From the cell containing the given text, extract its center point as (X, Y) coordinate. 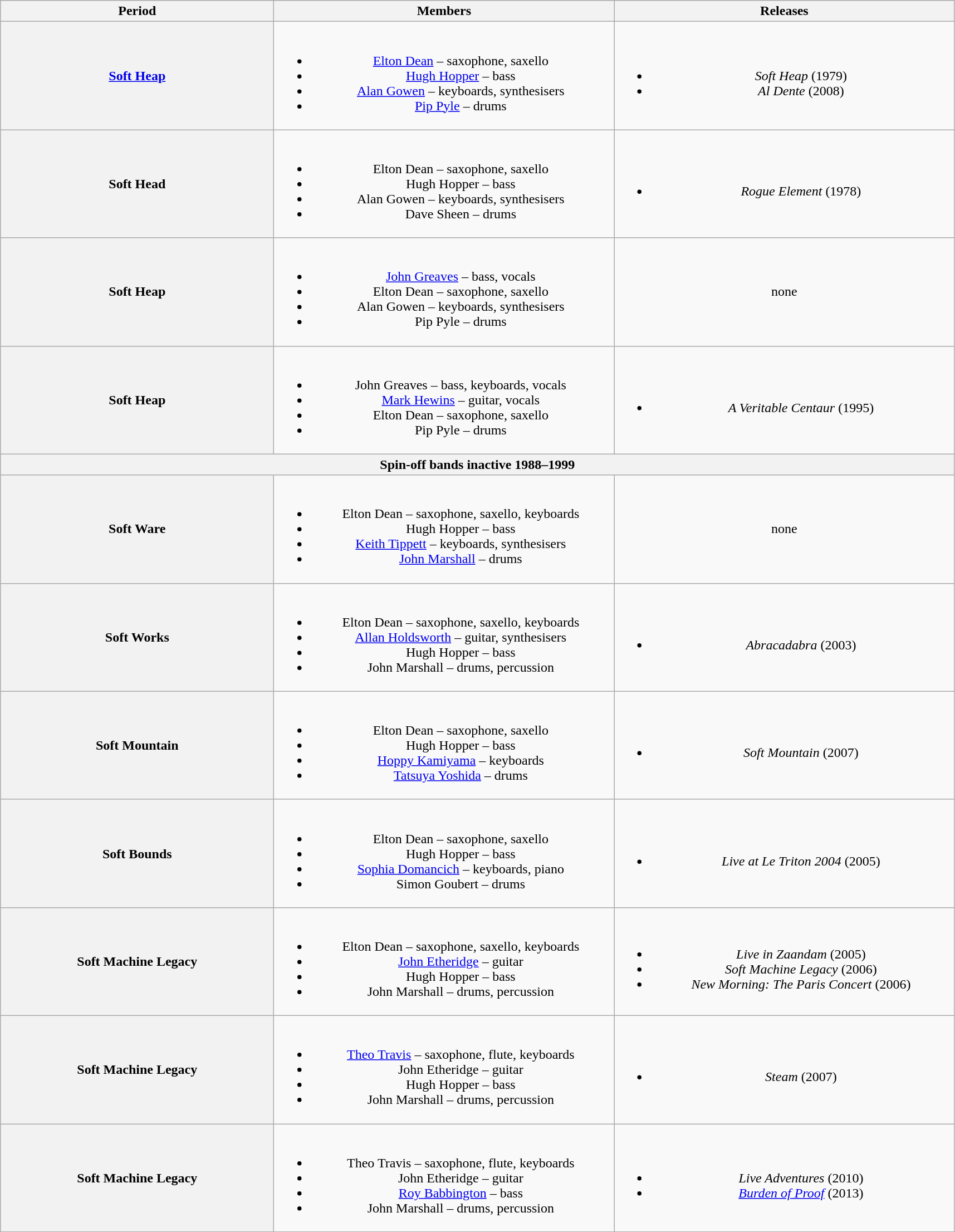
Soft Head (137, 184)
Soft Mountain (2007) (784, 745)
Live Adventures (2010)Burden of Proof (2013) (784, 1178)
Live in Zaandam (2005)Soft Machine Legacy (2006)New Morning: The Paris Concert (2006) (784, 961)
Elton Dean – saxophone, saxelloHugh Hopper – bassAlan Gowen – keyboards, synthesisersPip Pyle – drums (444, 76)
Rogue Element (1978) (784, 184)
Soft Ware (137, 529)
Elton Dean – saxophone, saxello, keyboardsAllan Holdsworth – guitar, synthesisersHugh Hopper – bassJohn Marshall – drums, percussion (444, 637)
Abracadabra (2003) (784, 637)
Spin-off bands inactive 1988–1999 (478, 465)
Soft Works (137, 637)
Soft Bounds (137, 853)
John Greaves – bass, keyboards, vocalsMark Hewins – guitar, vocalsElton Dean – saxophone, saxelloPip Pyle – drums (444, 400)
Soft Mountain (137, 745)
John Greaves – bass, vocalsElton Dean – saxophone, saxelloAlan Gowen – keyboards, synthesisersPip Pyle – drums (444, 292)
Elton Dean – saxophone, saxelloHugh Hopper – bassSophia Domancich – keyboards, pianoSimon Goubert – drums (444, 853)
Live at Le Triton 2004 (2005) (784, 853)
Members (444, 11)
Soft Heap (1979)Al Dente (2008) (784, 76)
Theo Travis – saxophone, flute, keyboardsJohn Etheridge – guitarRoy Babbington – bassJohn Marshall – drums, percussion (444, 1178)
Elton Dean – saxophone, saxelloHugh Hopper – bassHoppy Kamiyama – keyboardsTatsuya Yoshida – drums (444, 745)
Period (137, 11)
A Veritable Centaur (1995) (784, 400)
Steam (2007) (784, 1069)
Elton Dean – saxophone, saxello, keyboardsJohn Etheridge – guitarHugh Hopper – bassJohn Marshall – drums, percussion (444, 961)
Elton Dean – saxophone, saxello, keyboardsHugh Hopper – bassKeith Tippett – keyboards, synthesisersJohn Marshall – drums (444, 529)
Releases (784, 11)
Elton Dean – saxophone, saxelloHugh Hopper – bassAlan Gowen – keyboards, synthesisersDave Sheen – drums (444, 184)
Theo Travis – saxophone, flute, keyboardsJohn Etheridge – guitarHugh Hopper – bassJohn Marshall – drums, percussion (444, 1069)
